Locate the cell with the specified text and output its (X, Y) center coordinate. 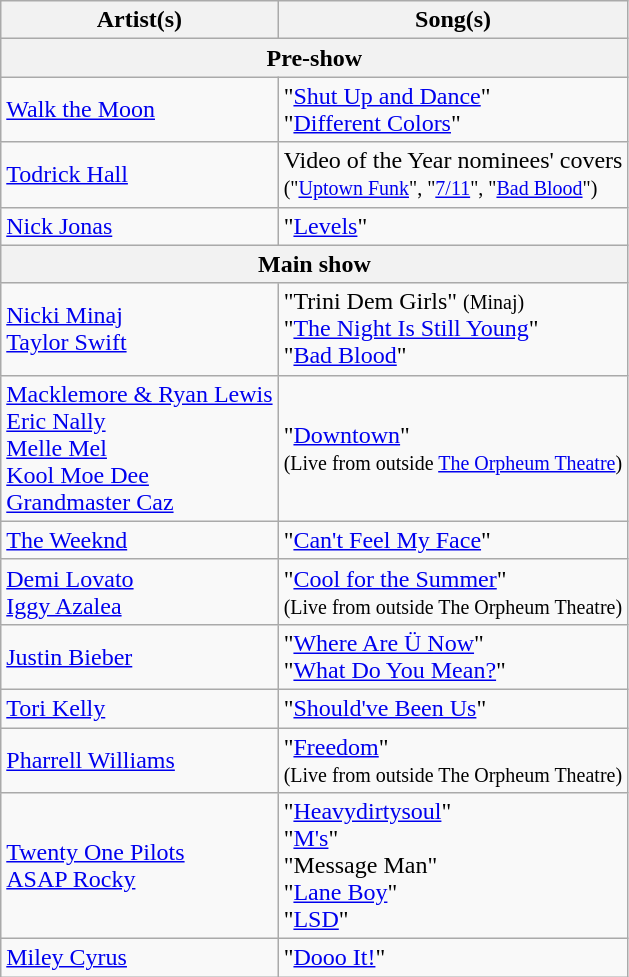
"Cool for the Summer" (Live from outside The Orpheum Theatre) (453, 592)
Demi LovatoIggy Azalea (140, 592)
"Downtown" (Live from outside The Orpheum Theatre) (453, 448)
Nicki MinajTaylor Swift (140, 329)
"Freedom"(Live from outside The Orpheum Theatre) (453, 760)
"Levels" (453, 226)
The Weeknd (140, 540)
"Can't Feel My Face" (453, 540)
Walk the Moon (140, 110)
Justin Bieber (140, 656)
Tori Kelly (140, 708)
"Shut Up and Dance""Different Colors" (453, 110)
"Where Are Ü Now""What Do You Mean?" (453, 656)
Todrick Hall (140, 174)
Nick Jonas (140, 226)
"Dooo It!" (453, 958)
Macklemore & Ryan LewisEric NallyMelle MelKool Moe DeeGrandmaster Caz (140, 448)
Pre-show (314, 58)
Main show (314, 264)
"Should've Been Us" (453, 708)
"Trini Dem Girls" (Minaj)"The Night Is Still Young""Bad Blood" (453, 329)
Miley Cyrus (140, 958)
Pharrell Williams (140, 760)
Video of the Year nominees' covers ("Uptown Funk", "7/11", "Bad Blood") (453, 174)
Song(s) (453, 20)
"Heavydirtysoul""M's""Message Man""Lane Boy""LSD" (453, 866)
Twenty One PilotsASAP Rocky (140, 866)
Artist(s) (140, 20)
